From the cell containing the given text, extract its center point as (x, y) coordinate. 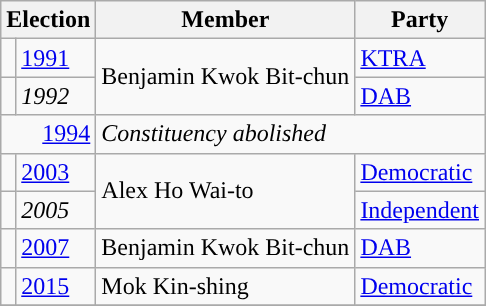
2007 (56, 248)
Constituency abolished (290, 134)
Member (226, 20)
Mok Kin-shing (226, 286)
1991 (56, 58)
1992 (56, 96)
Independent (420, 210)
2015 (56, 286)
2003 (56, 172)
Alex Ho Wai-to (226, 191)
1994 (48, 134)
2005 (56, 210)
Election (48, 20)
KTRA (420, 58)
Party (420, 20)
